Find where the given text appears and provide that cell's center as (X, Y) coordinate. 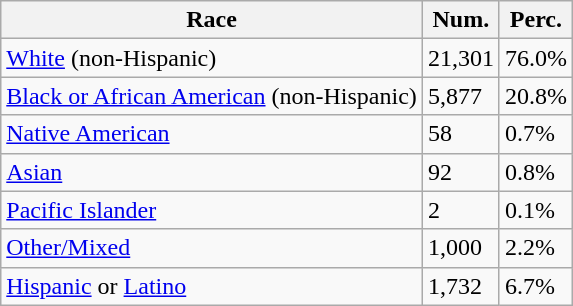
Race (212, 20)
Other/Mixed (212, 248)
White (non-Hispanic) (212, 58)
0.1% (536, 210)
Pacific Islander (212, 210)
92 (460, 172)
2.2% (536, 248)
1,000 (460, 248)
58 (460, 134)
76.0% (536, 58)
Num. (460, 20)
Hispanic or Latino (212, 286)
Perc. (536, 20)
Black or African American (non-Hispanic) (212, 96)
0.7% (536, 134)
21,301 (460, 58)
1,732 (460, 286)
Asian (212, 172)
5,877 (460, 96)
6.7% (536, 286)
2 (460, 210)
0.8% (536, 172)
20.8% (536, 96)
Native American (212, 134)
